Return (X, Y) of the center of cell containing provided text 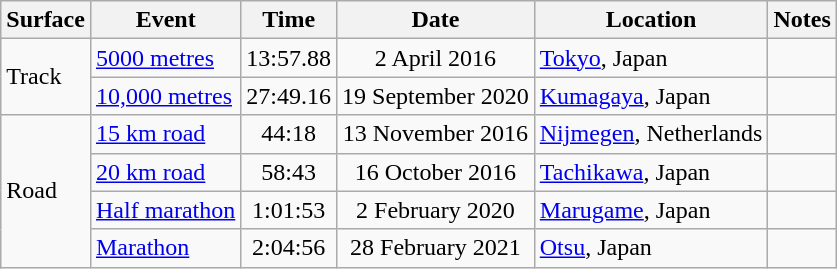
Nijmegen, Netherlands (651, 134)
58:43 (289, 172)
16 October 2016 (436, 172)
20 km road (165, 172)
Otsu, Japan (651, 248)
Half marathon (165, 210)
5000 metres (165, 58)
Marathon (165, 248)
Location (651, 20)
44:18 (289, 134)
Tachikawa, Japan (651, 172)
Surface (46, 20)
Notes (802, 20)
Kumagaya, Japan (651, 96)
Road (46, 191)
Event (165, 20)
13:57.88 (289, 58)
Marugame, Japan (651, 210)
13 November 2016 (436, 134)
Time (289, 20)
Date (436, 20)
2:04:56 (289, 248)
15 km road (165, 134)
28 February 2021 (436, 248)
Tokyo, Japan (651, 58)
19 September 2020 (436, 96)
Track (46, 77)
2 February 2020 (436, 210)
27:49.16 (289, 96)
2 April 2016 (436, 58)
1:01:53 (289, 210)
10,000 metres (165, 96)
